Return [X, Y] of the center of cell containing provided text 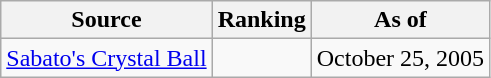
Sabato's Crystal Ball [106, 58]
As of [400, 20]
October 25, 2005 [400, 58]
Source [106, 20]
Ranking [262, 20]
